For the text-containing cell, return its midpoint in (X, Y) coordinate format. 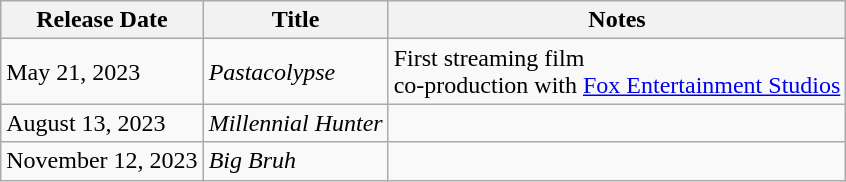
August 13, 2023 (102, 123)
Notes (617, 20)
May 21, 2023 (102, 72)
Big Bruh (296, 161)
Release Date (102, 20)
First streaming filmco-production with Fox Entertainment Studios (617, 72)
Millennial Hunter (296, 123)
Pastacolypse (296, 72)
Title (296, 20)
November 12, 2023 (102, 161)
